Return the [x, y] coordinate for the center point of the cell that contains the specified text.  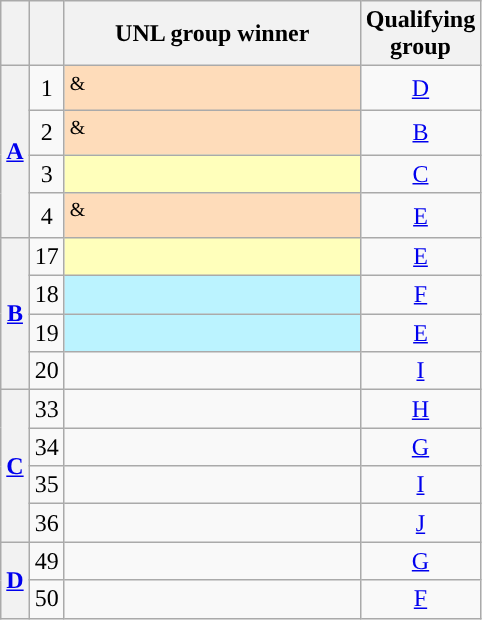
2 [46, 132]
18 [46, 295]
49 [46, 561]
20 [46, 371]
3 [46, 174]
36 [46, 523]
H [420, 409]
19 [46, 333]
35 [46, 485]
4 [46, 216]
UNL group winner [212, 34]
50 [46, 599]
Qualifyinggroup [420, 34]
A [15, 152]
1 [46, 88]
17 [46, 257]
34 [46, 447]
33 [46, 409]
J [420, 523]
